Scan for the cell matching the given text and deliver its (X, Y) coordinate at center. 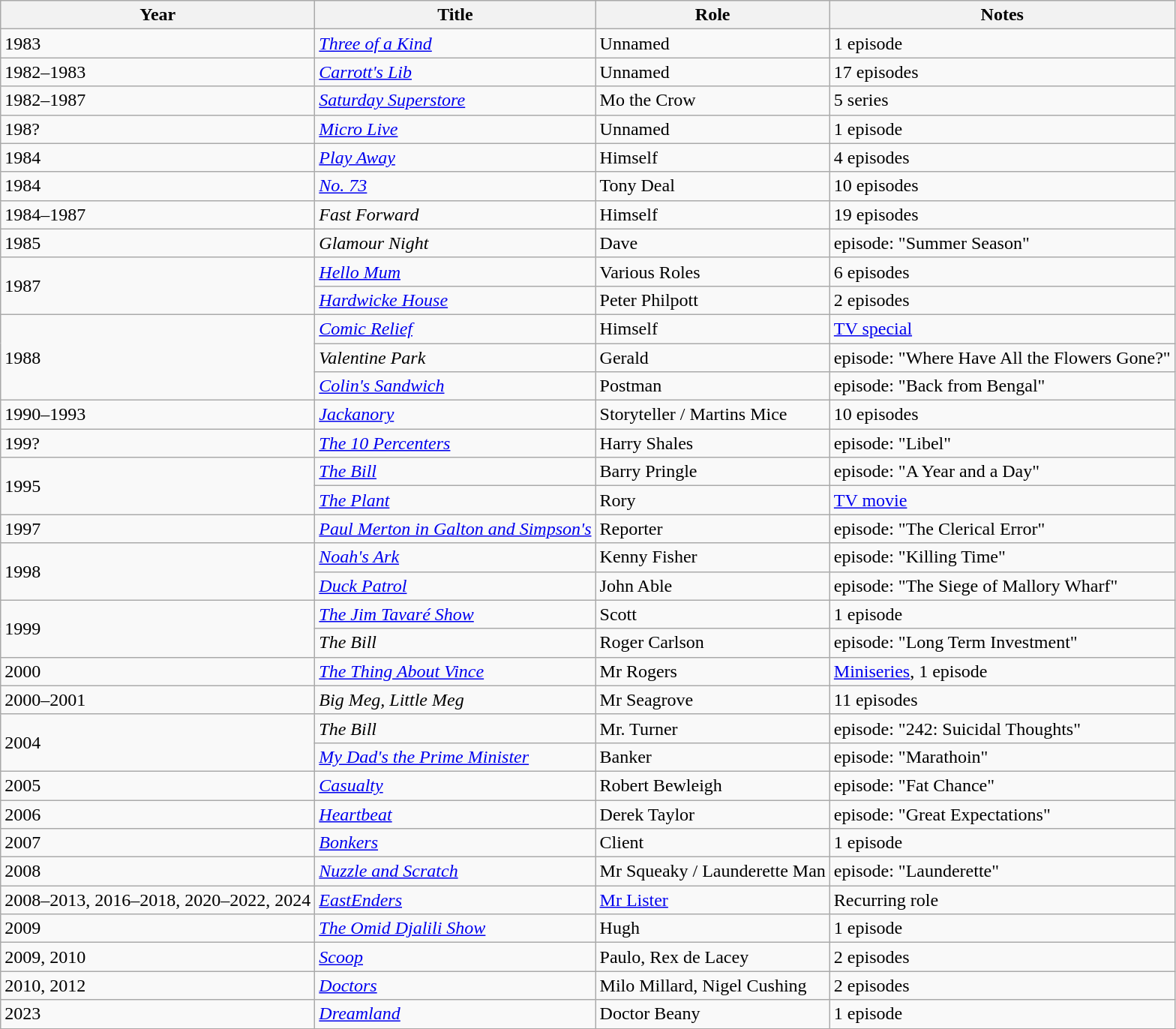
Hardwicke House (455, 300)
Doctor Beany (712, 1014)
Year (157, 15)
Storyteller / Martins Mice (712, 415)
The Jim Tavaré Show (455, 614)
Mr Seagrove (712, 700)
Scott (712, 614)
Scoop (455, 957)
episode: "The Clerical Error" (1002, 529)
Duck Patrol (455, 586)
Dreamland (455, 1014)
Casualty (455, 785)
Milo Millard, Nigel Cushing (712, 985)
1984–1987 (157, 214)
The 10 Percenters (455, 443)
Roger Carlson (712, 643)
Paulo, Rex de Lacey (712, 957)
episode: "Killing Time" (1002, 557)
Banker (712, 757)
1995 (157, 486)
Doctors (455, 985)
Gerald (712, 358)
Mo the Crow (712, 100)
1982–1987 (157, 100)
2010, 2012 (157, 985)
2006 (157, 814)
The Omid Djalili Show (455, 928)
Nuzzle and Scratch (455, 871)
6 episodes (1002, 271)
John Able (712, 586)
1990–1993 (157, 415)
4 episodes (1002, 157)
Title (455, 15)
Kenny Fisher (712, 557)
episode: "Launderette" (1002, 871)
Harry Shales (712, 443)
Carrott's Lib (455, 72)
2000–2001 (157, 700)
episode: "Marathoin" (1002, 757)
2008 (157, 871)
episode: "Fat Chance" (1002, 785)
Mr Squeaky / Launderette Man (712, 871)
Mr Lister (712, 900)
Mr Rogers (712, 671)
Hello Mum (455, 271)
Big Meg, Little Meg (455, 700)
episode: "Great Expectations" (1002, 814)
Postman (712, 386)
1982–1983 (157, 72)
Micro Live (455, 129)
Paul Merton in Galton and Simpson's (455, 529)
Client (712, 843)
2009, 2010 (157, 957)
Tony Deal (712, 186)
Valentine Park (455, 358)
11 episodes (1002, 700)
Dave (712, 243)
Role (712, 15)
EastEnders (455, 900)
1985 (157, 243)
19 episodes (1002, 214)
1983 (157, 43)
TV special (1002, 328)
Bonkers (455, 843)
2023 (157, 1014)
No. 73 (455, 186)
Heartbeat (455, 814)
My Dad's the Prime Minister (455, 757)
episode: "A Year and a Day" (1002, 472)
Comic Relief (455, 328)
198? (157, 129)
episode: "The Siege of Mallory Wharf" (1002, 586)
2000 (157, 671)
2008–2013, 2016–2018, 2020–2022, 2024 (157, 900)
Saturday Superstore (455, 100)
Rory (712, 500)
1998 (157, 571)
TV movie (1002, 500)
Reporter (712, 529)
Glamour Night (455, 243)
Fast Forward (455, 214)
Recurring role (1002, 900)
episode: "Long Term Investment" (1002, 643)
Miniseries, 1 episode (1002, 671)
Noah's Ark (455, 557)
5 series (1002, 100)
Three of a Kind (455, 43)
Various Roles (712, 271)
episode: "Summer Season" (1002, 243)
Hugh (712, 928)
episode: "Back from Bengal" (1002, 386)
Jackanory (455, 415)
Peter Philpott (712, 300)
episode: "Libel" (1002, 443)
2007 (157, 843)
The Thing About Vince (455, 671)
2004 (157, 742)
Play Away (455, 157)
1987 (157, 286)
episode: "Where Have All the Flowers Gone?" (1002, 358)
199? (157, 443)
Robert Bewleigh (712, 785)
Notes (1002, 15)
Barry Pringle (712, 472)
Mr. Turner (712, 728)
1997 (157, 529)
2005 (157, 785)
episode: "242: Suicidal Thoughts" (1002, 728)
Colin's Sandwich (455, 386)
17 episodes (1002, 72)
2009 (157, 928)
1988 (157, 357)
Derek Taylor (712, 814)
The Plant (455, 500)
1999 (157, 628)
